Output the [x, y] coordinate of the center of the cell containing the given text.  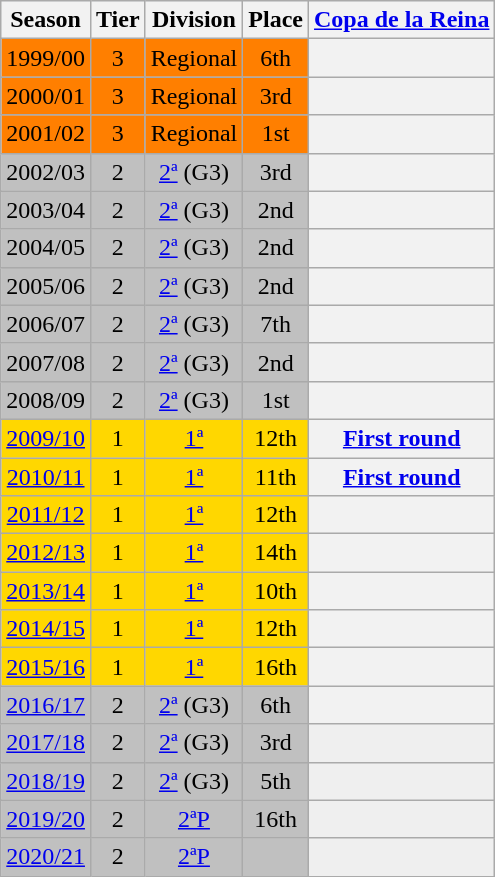
2005/06 [46, 286]
2018/19 [46, 781]
2006/07 [46, 324]
14th [276, 553]
10th [276, 591]
2004/05 [46, 248]
2016/17 [46, 705]
2007/08 [46, 362]
Division [194, 20]
2008/09 [46, 400]
2002/03 [46, 172]
Season [46, 20]
Copa de la Reina [402, 20]
2009/10 [46, 438]
2013/14 [46, 591]
5th [276, 781]
2015/16 [46, 667]
Tier [118, 20]
2001/02 [46, 134]
2003/04 [46, 210]
2012/13 [46, 553]
Place [276, 20]
2010/11 [46, 477]
2019/20 [46, 819]
2017/18 [46, 743]
1999/00 [46, 58]
2011/12 [46, 515]
2000/01 [46, 96]
7th [276, 324]
2020/21 [46, 857]
11th [276, 477]
2014/15 [46, 629]
